From the cell containing the given text, extract its center point as [x, y] coordinate. 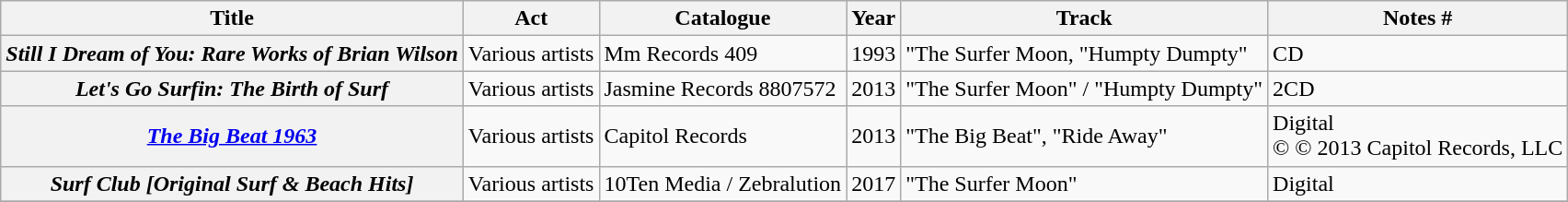
The Big Beat 1963 [232, 137]
Act [531, 18]
Year [874, 18]
2CD [1418, 89]
"The Surfer Moon" [1084, 184]
"The Big Beat", "Ride Away" [1084, 137]
Still I Dream of You: Rare Works of Brian Wilson [232, 53]
"The Surfer Moon, "Humpty Dumpty" [1084, 53]
Let's Go Surfin: The Birth of Surf [232, 89]
Notes # [1418, 18]
Jasmine Records 8807572 [723, 89]
"The Surfer Moon" / "Humpty Dumpty" [1084, 89]
1993 [874, 53]
Digital [1418, 184]
Catalogue [723, 18]
Capitol Records [723, 137]
2017 [874, 184]
CD [1418, 53]
10Ten Media / Zebralution [723, 184]
Mm Records 409 [723, 53]
Title [232, 18]
Track [1084, 18]
Digital© © 2013 Capitol Records, LLC [1418, 137]
Surf Club [Original Surf & Beach Hits] [232, 184]
